Locate the cell with the specified text and output its (x, y) center coordinate. 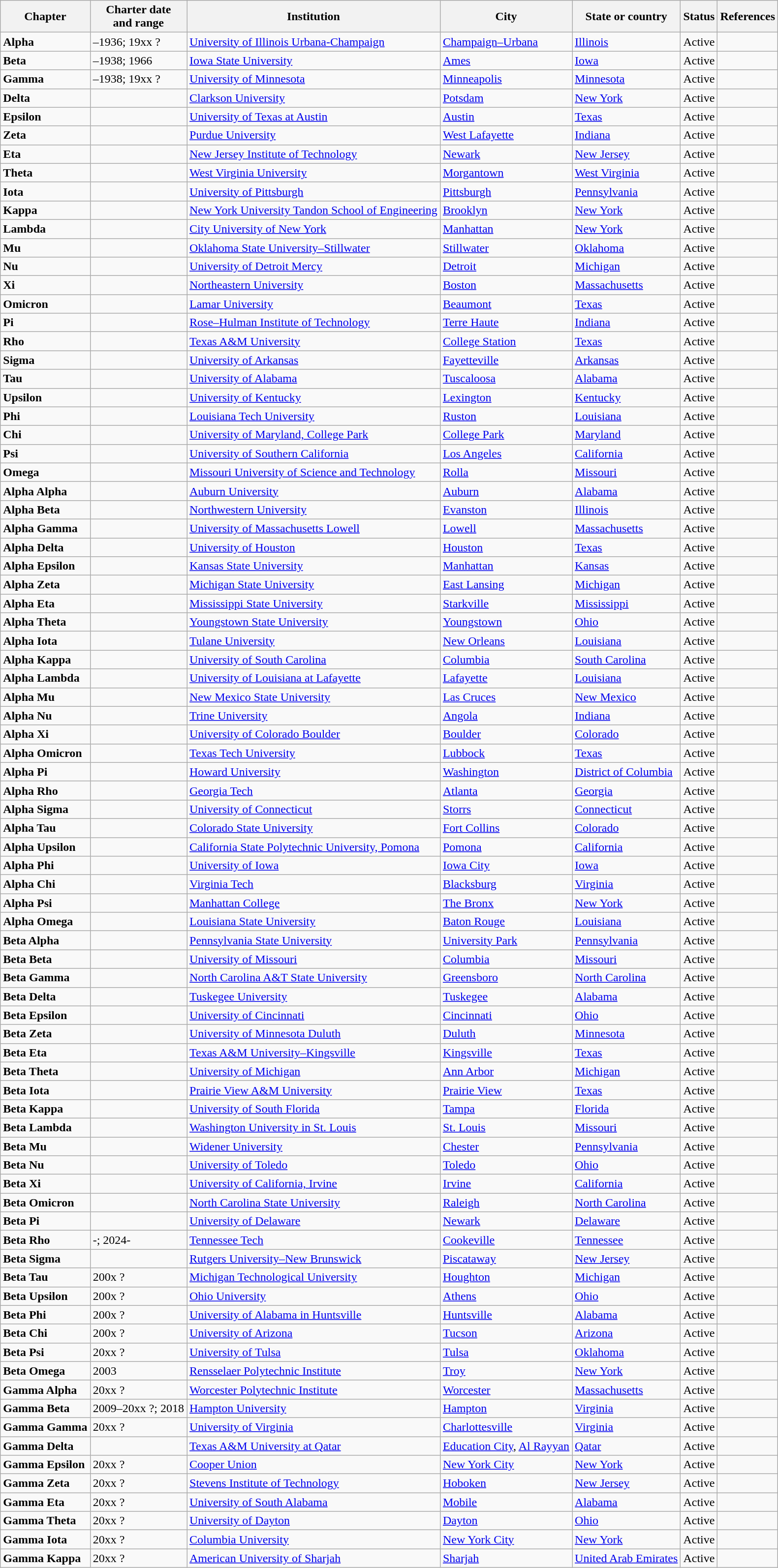
The Bronx (506, 903)
Beta Chi (45, 1333)
Prairie View A&M University (314, 1090)
Education City, Al Rayyan (506, 1446)
United Arab Emirates (626, 1558)
City (506, 17)
University of Colorado Boulder (314, 734)
Virginia Tech (314, 884)
Lafayette (506, 678)
Alpha Alpha (45, 491)
Potsdam (506, 98)
Houghton (506, 1277)
Kansas State University (314, 566)
Gamma Eta (45, 1502)
Status (699, 17)
Tuskegee University (314, 996)
Tennessee (626, 1240)
College Park (506, 435)
Fort Collins (506, 828)
Lambda (45, 229)
Hampton University (314, 1408)
Rolla (506, 472)
Widener University (314, 1146)
Michigan State University (314, 585)
Starkville (506, 603)
University of Southern California (314, 453)
Upsilon (45, 397)
Gamma (45, 79)
Beta Pi (45, 1221)
Maryland (626, 435)
Stillwater (506, 247)
Texas A&M University–Kingsville (314, 1053)
Alpha Zeta (45, 585)
Rho (45, 341)
Manhattan College (314, 903)
East Lansing (506, 585)
Colorado State University (314, 828)
Columbia University (314, 1539)
Cooper Union (314, 1465)
Youngstown (506, 622)
West Virginia (626, 173)
University of Iowa (314, 866)
Alpha (45, 42)
Beta Omega (45, 1371)
Omega (45, 472)
Washington (506, 772)
–1938; 1966 (138, 60)
University of Arizona (314, 1333)
Beta Gamma (45, 978)
St. Louis (506, 1127)
Mississippi (626, 603)
Alpha Epsilon (45, 566)
Tennessee Tech (314, 1240)
Houston (506, 547)
Atlanta (506, 790)
Arkansas (626, 360)
Auburn (506, 491)
West Lafayette (506, 135)
Pomona (506, 846)
Duluth (506, 1034)
–1938; 19xx ? (138, 79)
Alpha Theta (45, 622)
Raleigh (506, 1203)
University of Connecticut (314, 809)
Northwestern University (314, 510)
University of Texas at Austin (314, 117)
Prairie View (506, 1090)
University of South Carolina (314, 660)
University Park (506, 940)
Purdue University (314, 135)
Ruston (506, 416)
Beta Zeta (45, 1034)
University of Tulsa (314, 1352)
Lowell (506, 528)
Stevens Institute of Technology (314, 1483)
Champaign–Urbana (506, 42)
Beta Kappa (45, 1109)
Cookeville (506, 1240)
Gamma Epsilon (45, 1465)
Charter dateand range (138, 17)
Gamma Iota (45, 1539)
Alpha Sigma (45, 809)
Beta Theta (45, 1071)
Gamma Alpha (45, 1389)
–1936; 19xx ? (138, 42)
Beta Nu (45, 1165)
Texas A&M University at Qatar (314, 1446)
Irvine (506, 1184)
University of Houston (314, 547)
Alpha Beta (45, 510)
Rutgers University–New Brunswick (314, 1259)
Omicron (45, 304)
City University of New York (314, 229)
Beta Rho (45, 1240)
Beta Tau (45, 1277)
Delta (45, 98)
-; 2024- (138, 1240)
Epsilon (45, 117)
Tuscaloosa (506, 379)
University of Minnesota Duluth (314, 1034)
South Carolina (626, 660)
2009–20xx ?; 2018 (138, 1408)
Beta Mu (45, 1146)
University of South Alabama (314, 1502)
University of Dayton (314, 1521)
Beaumont (506, 304)
Missouri University of Science and Technology (314, 472)
University of Michigan (314, 1071)
Alpha Kappa (45, 660)
Pi (45, 323)
Mu (45, 247)
Kingsville (506, 1053)
Trine University (314, 716)
Lubbock (506, 753)
Phi (45, 416)
Tuskegee (506, 996)
Beta (45, 60)
University of Missouri (314, 959)
Tau (45, 379)
Beta Beta (45, 959)
Gamma Delta (45, 1446)
Iota (45, 191)
University of Detroit Mercy (314, 267)
Auburn University (314, 491)
Chester (506, 1146)
Alpha Omicron (45, 753)
University of Delaware (314, 1221)
University of Maryland, College Park (314, 435)
Troy (506, 1371)
Gamma Beta (45, 1408)
Clarkson University (314, 98)
University of Cincinnati (314, 1015)
New Mexico (626, 697)
Worcester Polytechnic Institute (314, 1389)
Alpha Rho (45, 790)
Alpha Lambda (45, 678)
Washington University in St. Louis (314, 1127)
University of Alabama (314, 379)
Gamma Gamma (45, 1427)
Institution (314, 17)
Eta (45, 154)
Gamma Kappa (45, 1558)
Beta Epsilon (45, 1015)
Gamma Zeta (45, 1483)
Georgia (626, 790)
Terre Haute (506, 323)
Detroit (506, 267)
Beta Iota (45, 1090)
Northeastern University (314, 285)
Storrs (506, 809)
Cincinnati (506, 1015)
University of Illinois Urbana-Champaign (314, 42)
Sharjah (506, 1558)
Beta Psi (45, 1352)
New Orleans (506, 641)
University of Toledo (314, 1165)
Boulder (506, 734)
Mississippi State University (314, 603)
North Carolina State University (314, 1203)
Georgia Tech (314, 790)
Fayetteville (506, 360)
Alpha Mu (45, 697)
Austin (506, 117)
Texas A&M University (314, 341)
University of California, Irvine (314, 1184)
Dayton (506, 1521)
University of Arkansas (314, 360)
Piscataway (506, 1259)
University of South Florida (314, 1109)
Ames (506, 60)
California State Polytechnic University, Pomona (314, 846)
Alpha Omega (45, 922)
Nu (45, 267)
American University of Sharjah (314, 1558)
Alpha Upsilon (45, 846)
Blacksburg (506, 884)
Beta Upsilon (45, 1296)
Pennsylvania State University (314, 940)
Psi (45, 453)
Lamar University (314, 304)
Brooklyn (506, 210)
Hoboken (506, 1483)
Alpha Phi (45, 866)
Delaware (626, 1221)
Louisiana Tech University (314, 416)
Xi (45, 285)
Huntsville (506, 1315)
Florida (626, 1109)
Oklahoma State University–Stillwater (314, 247)
Charlottesville (506, 1427)
Beta Xi (45, 1184)
Beta Eta (45, 1053)
References (748, 17)
Pittsburgh (506, 191)
University of Virginia (314, 1427)
Alpha Iota (45, 641)
Beta Sigma (45, 1259)
Alpha Nu (45, 716)
Kappa (45, 210)
West Virginia University (314, 173)
Greensboro (506, 978)
Lexington (506, 397)
Arizona (626, 1333)
Kentucky (626, 397)
Beta Delta (45, 996)
Zeta (45, 135)
Morgantown (506, 173)
Ohio University (314, 1296)
Alpha Tau (45, 828)
University of Pittsburgh (314, 191)
North Carolina A&T State University (314, 978)
Toledo (506, 1165)
Tampa (506, 1109)
Hampton (506, 1408)
Los Angeles (506, 453)
Beta Alpha (45, 940)
University of Massachusetts Lowell (314, 528)
Alpha Psi (45, 903)
2003 (138, 1371)
Alpha Eta (45, 603)
New York University Tandon School of Engineering (314, 210)
Baton Rouge (506, 922)
Chapter (45, 17)
Boston (506, 285)
District of Columbia (626, 772)
Tucson (506, 1333)
Las Cruces (506, 697)
Beta Omicron (45, 1203)
Alpha Pi (45, 772)
University of Alabama in Huntsville (314, 1315)
Angola (506, 716)
Connecticut (626, 809)
Athens (506, 1296)
Gamma Theta (45, 1521)
Theta (45, 173)
Sigma (45, 360)
Louisiana State University (314, 922)
Texas Tech University (314, 753)
Mobile (506, 1502)
Alpha Xi (45, 734)
Qatar (626, 1446)
Tulane University (314, 641)
New Mexico State University (314, 697)
Alpha Delta (45, 547)
Howard University (314, 772)
Evanston (506, 510)
Ann Arbor (506, 1071)
University of Minnesota (314, 79)
Rose–Hulman Institute of Technology (314, 323)
Worcester (506, 1389)
New Jersey Institute of Technology (314, 154)
Youngstown State University (314, 622)
Minneapolis (506, 79)
Iowa State University (314, 60)
Beta Lambda (45, 1127)
Rensselaer Polytechnic Institute (314, 1371)
University of Louisiana at Lafayette (314, 678)
College Station (506, 341)
Beta Phi (45, 1315)
Kansas (626, 566)
State or country (626, 17)
Alpha Chi (45, 884)
Tulsa (506, 1352)
University of Kentucky (314, 397)
Michigan Technological University (314, 1277)
Alpha Gamma (45, 528)
Iowa City (506, 866)
Chi (45, 435)
